Return the (x, y) coordinate for the center point of the cell that contains the specified text.  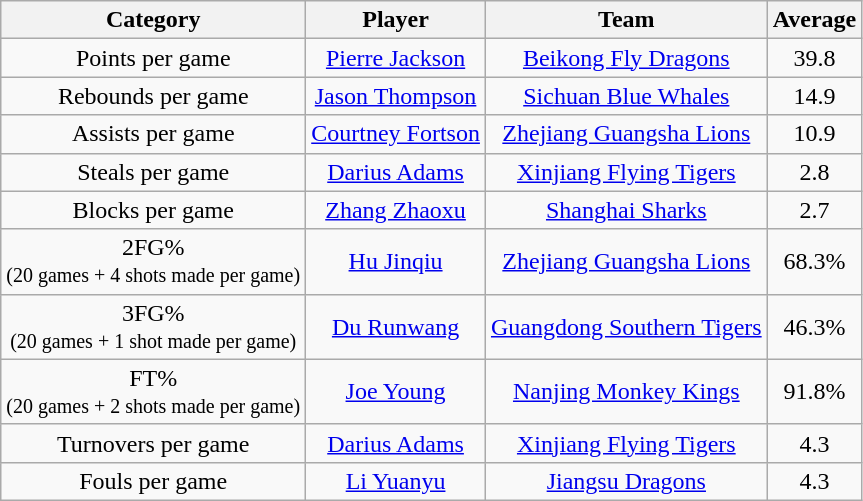
Nanjing Monkey Kings (626, 392)
Assists per game (154, 134)
Sichuan Blue Whales (626, 96)
Hu Jinqiu (396, 262)
3FG%(20 games + 1 shot made per game) (154, 326)
Fouls per game (154, 481)
14.9 (814, 96)
Steals per game (154, 172)
Points per game (154, 58)
Average (814, 20)
Zhang Zhaoxu (396, 210)
Joe Young (396, 392)
FT%(20 games + 2 shots made per game) (154, 392)
Blocks per game (154, 210)
Du Runwang (396, 326)
Turnovers per game (154, 443)
Courtney Fortson (396, 134)
2.7 (814, 210)
10.9 (814, 134)
2.8 (814, 172)
39.8 (814, 58)
Team (626, 20)
Jason Thompson (396, 96)
Li Yuanyu (396, 481)
Jiangsu Dragons (626, 481)
2FG%(20 games + 4 shots made per game) (154, 262)
Beikong Fly Dragons (626, 58)
Player (396, 20)
Rebounds per game (154, 96)
Shanghai Sharks (626, 210)
91.8% (814, 392)
46.3% (814, 326)
Guangdong Southern Tigers (626, 326)
Category (154, 20)
68.3% (814, 262)
Pierre Jackson (396, 58)
